Return the [X, Y] coordinate for the center point of the cell that contains the specified text.  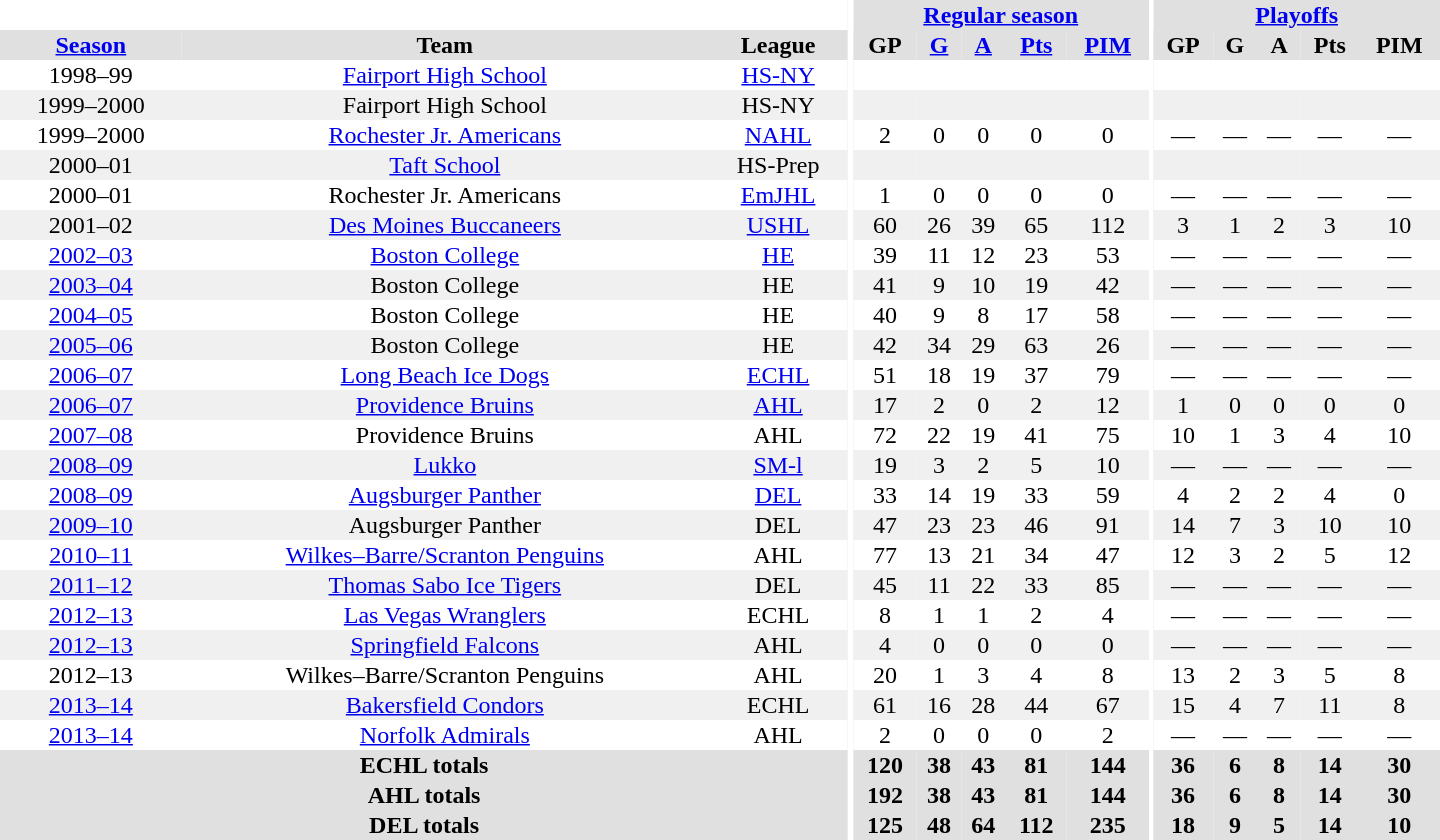
Las Vegas Wranglers [445, 615]
85 [1108, 585]
46 [1036, 525]
USHL [778, 225]
67 [1108, 705]
2001–02 [91, 225]
40 [885, 315]
Team [445, 45]
2003–04 [91, 285]
2002–03 [91, 255]
HS-Prep [778, 165]
192 [885, 795]
120 [885, 765]
Regular season [1000, 15]
59 [1108, 495]
48 [939, 825]
16 [939, 705]
Season [91, 45]
Playoffs [1296, 15]
Des Moines Buccaneers [445, 225]
Springfield Falcons [445, 645]
29 [983, 345]
League [778, 45]
AHL totals [424, 795]
20 [885, 675]
75 [1108, 435]
2005–06 [91, 345]
2011–12 [91, 585]
ECHL totals [424, 765]
91 [1108, 525]
51 [885, 375]
Taft School [445, 165]
2007–08 [91, 435]
2004–05 [91, 315]
72 [885, 435]
DEL totals [424, 825]
Thomas Sabo Ice Tigers [445, 585]
64 [983, 825]
53 [1108, 255]
61 [885, 705]
45 [885, 585]
28 [983, 705]
60 [885, 225]
79 [1108, 375]
21 [983, 555]
Lukko [445, 465]
1998–99 [91, 75]
15 [1182, 705]
65 [1036, 225]
58 [1108, 315]
2009–10 [91, 525]
NAHL [778, 135]
Norfolk Admirals [445, 735]
63 [1036, 345]
235 [1108, 825]
77 [885, 555]
37 [1036, 375]
EmJHL [778, 195]
44 [1036, 705]
Bakersfield Condors [445, 705]
SM-l [778, 465]
2010–11 [91, 555]
Long Beach Ice Dogs [445, 375]
125 [885, 825]
